Locate the cell with the specified text and output its [x, y] center coordinate. 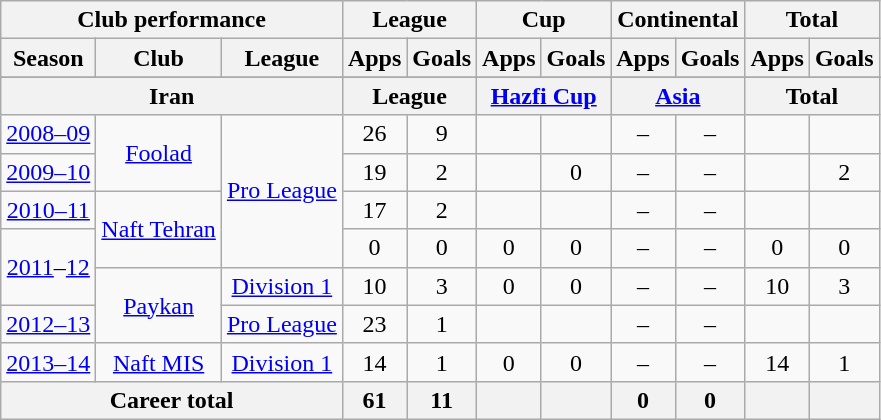
11 [442, 400]
2011–12 [48, 267]
2008–09 [48, 134]
26 [374, 134]
17 [374, 210]
2013–14 [48, 362]
Continental [678, 20]
Season [48, 58]
2009–10 [48, 172]
9 [442, 134]
Iran [172, 96]
Paykan [159, 305]
Hazfi Cup [544, 96]
Naft MIS [159, 362]
19 [374, 172]
Career total [172, 400]
Club [159, 58]
Club performance [172, 20]
Foolad [159, 153]
Naft Tehran [159, 229]
2010–11 [48, 210]
23 [374, 324]
61 [374, 400]
Cup [544, 20]
2012–13 [48, 324]
Asia [678, 96]
